Return the [x, y] coordinate for the center point of the cell that contains the specified text.  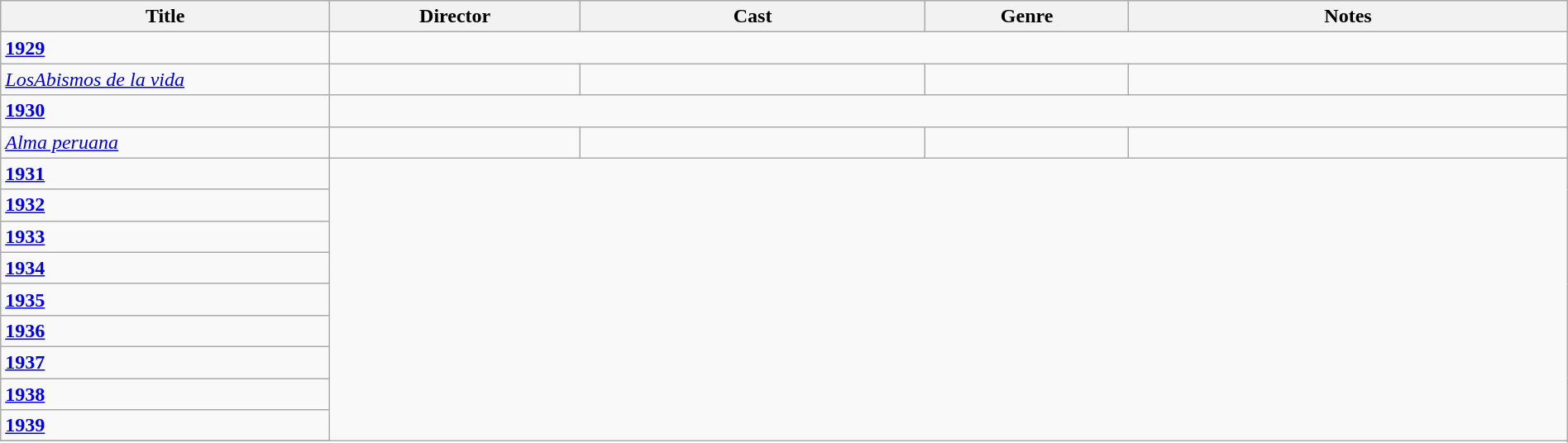
Title [165, 17]
1933 [165, 236]
LosAbismos de la vida [165, 79]
1935 [165, 299]
Cast [753, 17]
1932 [165, 205]
1937 [165, 362]
1934 [165, 268]
1929 [165, 48]
Genre [1026, 17]
Alma peruana [165, 142]
1936 [165, 331]
1930 [165, 111]
1938 [165, 394]
Notes [1348, 17]
1931 [165, 174]
1939 [165, 426]
Director [455, 17]
